Identify which cell holds the provided text, then report its [x, y] central coordinate. 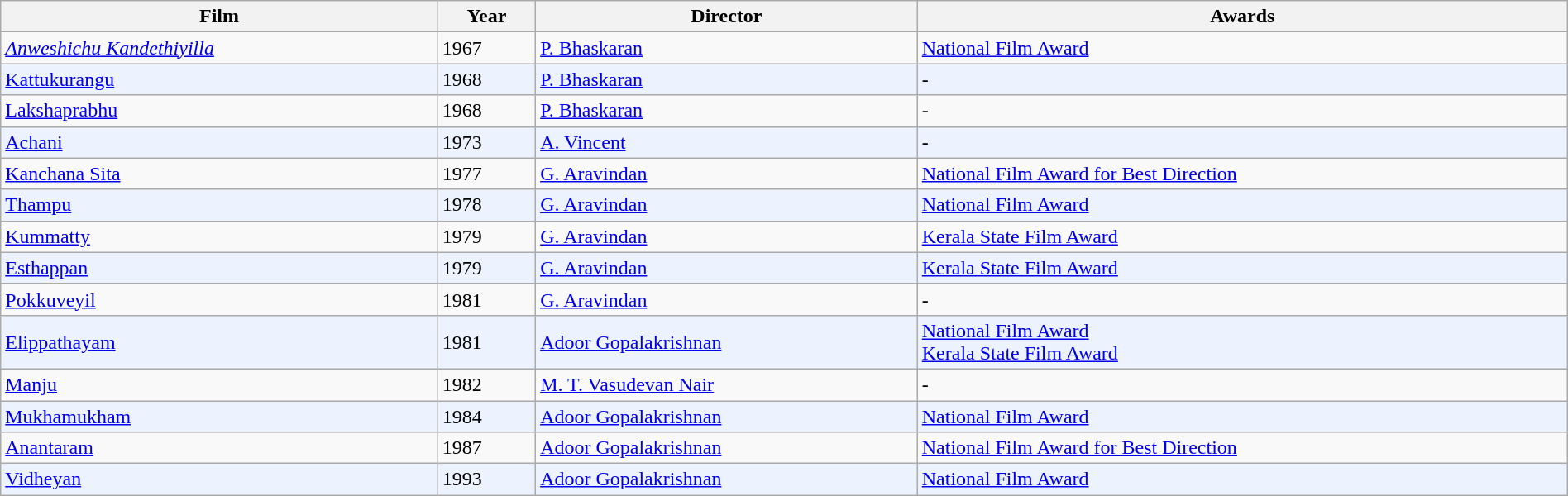
Anweshichu Kandethiyilla [219, 48]
Achani [219, 142]
1987 [486, 448]
1973 [486, 142]
Kanchana Sita [219, 174]
Kattukurangu [219, 79]
Vidheyan [219, 479]
Awards [1242, 17]
Kummatty [219, 236]
1978 [486, 205]
1982 [486, 384]
Mukhamukham [219, 416]
Thampu [219, 205]
National Film AwardKerala State Film Award [1242, 342]
A. Vincent [727, 142]
Year [486, 17]
Film [219, 17]
1993 [486, 479]
1984 [486, 416]
Pokkuveyil [219, 299]
Director [727, 17]
Manju [219, 384]
Esthappan [219, 268]
M. T. Vasudevan Nair [727, 384]
Elippathayam [219, 342]
1967 [486, 48]
1977 [486, 174]
Lakshaprabhu [219, 111]
Anantaram [219, 448]
